Scan for the cell matching the given text and deliver its (X, Y) coordinate at center. 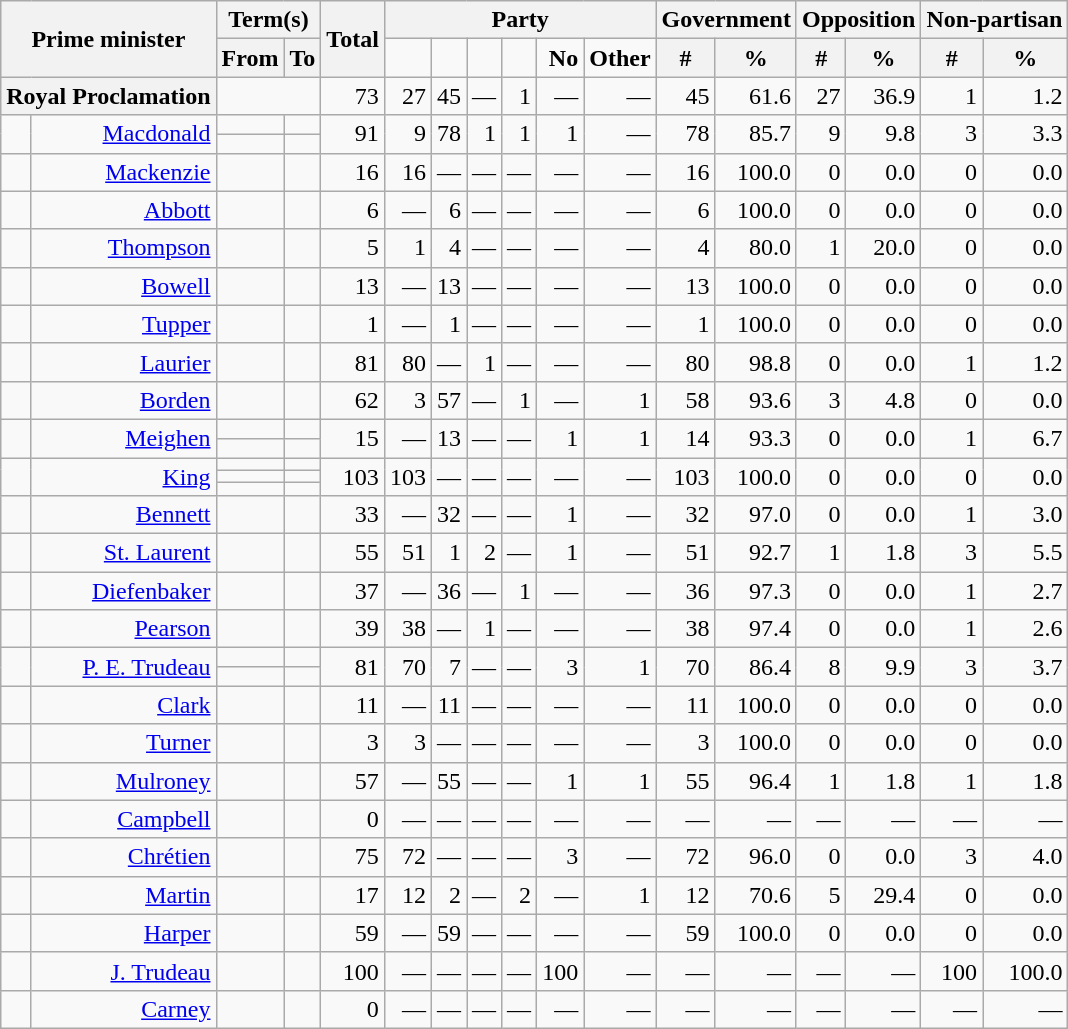
From (250, 58)
37 (353, 591)
Meighen (124, 438)
14 (686, 438)
Martin (124, 895)
Bowell (124, 286)
92.7 (756, 553)
4.8 (884, 400)
93.6 (756, 400)
Total (353, 39)
36.9 (884, 96)
Prime minister (108, 39)
Government (726, 20)
King (124, 477)
97.0 (756, 515)
96.0 (756, 857)
15 (353, 438)
Laurier (124, 362)
3.7 (1026, 667)
97.3 (756, 591)
J. Trudeau (124, 971)
73 (353, 96)
Non-partisan (994, 20)
Carney (124, 1009)
8 (821, 667)
To (302, 58)
98.8 (756, 362)
St. Laurent (124, 553)
39 (353, 629)
3.3 (1026, 134)
93.3 (756, 438)
Turner (124, 743)
80.0 (756, 248)
97.4 (756, 629)
Macdonald (124, 134)
9.8 (884, 134)
Mulroney (124, 781)
Abbott (124, 210)
P. E. Trudeau (124, 667)
Chrétien (124, 857)
29.4 (884, 895)
Harper (124, 933)
75 (353, 857)
Clark (124, 705)
61.6 (756, 96)
20.0 (884, 248)
Pearson (124, 629)
9.9 (884, 667)
85.7 (756, 134)
5.5 (1026, 553)
Royal Proclamation (108, 96)
96.4 (756, 781)
86.4 (756, 667)
No (560, 58)
Party (520, 20)
Diefenbaker (124, 591)
4.0 (1026, 857)
33 (353, 515)
6.7 (1026, 438)
2.6 (1026, 629)
Borden (124, 400)
Tupper (124, 324)
70.6 (756, 895)
Other (620, 58)
3.0 (1026, 515)
17 (353, 895)
Thompson (124, 248)
58 (686, 400)
7 (448, 667)
Opposition (858, 20)
62 (353, 400)
Term(s) (268, 20)
2.7 (1026, 591)
91 (353, 134)
Bennett (124, 515)
Campbell (124, 819)
Mackenzie (124, 172)
